Return the [X, Y] coordinate for the center point of the cell that contains the specified text.  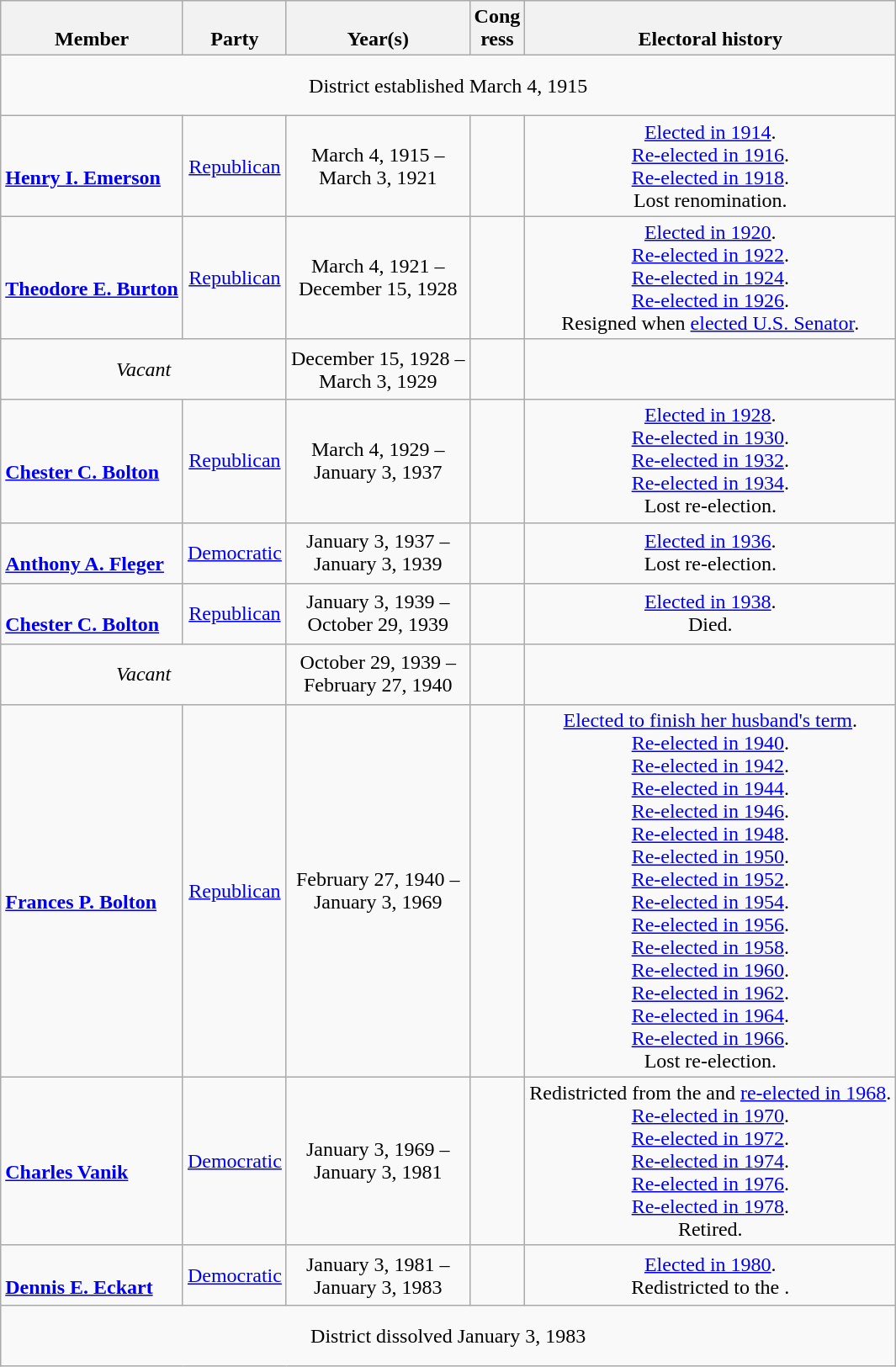
District established March 4, 1915 [448, 86]
October 29, 1939 –February 27, 1940 [378, 674]
Anthony A. Fleger [93, 553]
Henry I. Emerson [93, 167]
March 4, 1921 –December 15, 1928 [378, 278]
Theodore E. Burton [93, 278]
January 3, 1981 –January 3, 1983 [378, 1275]
Charles Vanik [93, 1161]
January 3, 1969 –January 3, 1981 [378, 1161]
Redistricted from the and re-elected in 1968.Re-elected in 1970.Re-elected in 1972.Re-elected in 1974.Re-elected in 1976.Re-elected in 1978.Retired. [710, 1161]
Frances P. Bolton [93, 890]
March 4, 1915 –March 3, 1921 [378, 167]
District dissolved January 3, 1983 [448, 1336]
Elected in 1920.Re-elected in 1922.Re-elected in 1924.Re-elected in 1926.Resigned when elected U.S. Senator. [710, 278]
Elected in 1980.Redistricted to the . [710, 1275]
Year(s) [378, 29]
February 27, 1940 –January 3, 1969 [378, 890]
January 3, 1937 –January 3, 1939 [378, 553]
Elected in 1914.Re-elected in 1916.Re-elected in 1918.Lost renomination. [710, 167]
December 15, 1928 –March 3, 1929 [378, 369]
Dennis E. Eckart [93, 1275]
Member [93, 29]
Electoral history [710, 29]
January 3, 1939 –October 29, 1939 [378, 613]
Elected in 1928.Re-elected in 1930.Re-elected in 1932.Re-elected in 1934.Lost re-election. [710, 461]
Party [234, 29]
Elected in 1936.Lost re-election. [710, 553]
Congress [497, 29]
March 4, 1929 –January 3, 1937 [378, 461]
Elected in 1938.Died. [710, 613]
